Return the [x, y] coordinate for the center point of the cell that contains the specified text.  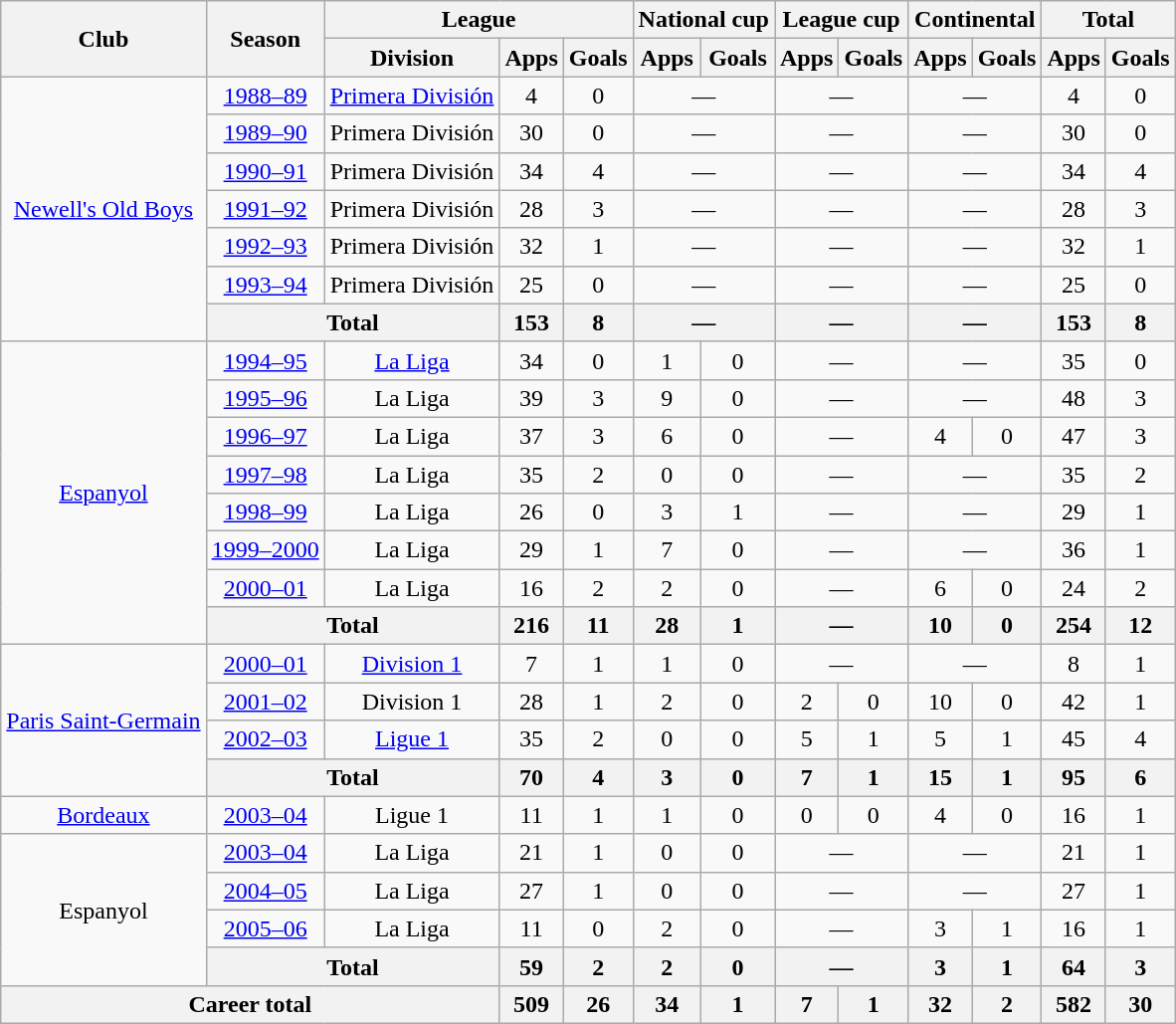
Bordeaux [103, 815]
Paris Saint-Germain [103, 720]
1991–92 [265, 209]
Division [412, 58]
League [479, 20]
59 [531, 966]
2002–03 [265, 739]
216 [531, 626]
42 [1074, 702]
37 [531, 436]
Continental [975, 20]
36 [1074, 550]
582 [1074, 1004]
1995–96 [265, 398]
48 [1074, 398]
1999–2000 [265, 550]
Career total [251, 1004]
9 [667, 398]
National cup [703, 20]
1996–97 [265, 436]
2004–05 [265, 891]
509 [531, 1004]
Newell's Old Boys [103, 209]
95 [1074, 777]
1993–94 [265, 285]
Club [103, 39]
1998–99 [265, 512]
Season [265, 39]
2005–06 [265, 928]
24 [1074, 588]
2001–02 [265, 702]
70 [531, 777]
12 [1140, 626]
254 [1074, 626]
1988–89 [265, 96]
47 [1074, 436]
15 [940, 777]
1994–95 [265, 360]
1990–91 [265, 171]
League cup [841, 20]
64 [1074, 966]
45 [1074, 739]
39 [531, 398]
1997–98 [265, 475]
1992–93 [265, 247]
1989–90 [265, 133]
